Capture the cell that displays the provided text and extract its [x, y] central coordinate. 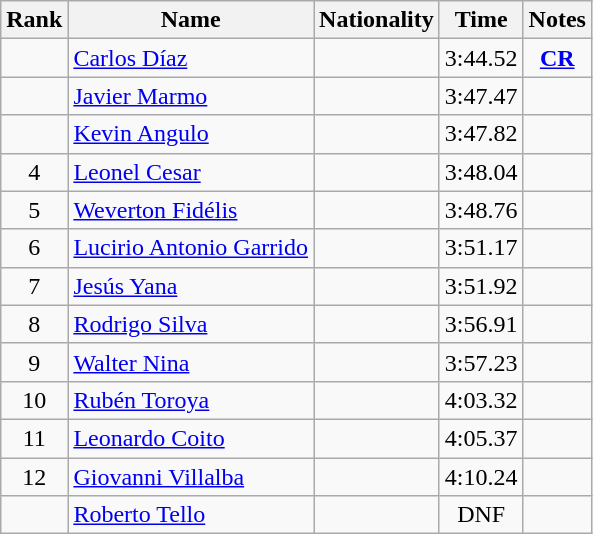
3:47.47 [481, 96]
Notes [557, 20]
Leonel Cesar [191, 172]
Roberto Tello [191, 515]
3:47.82 [481, 134]
Time [481, 20]
Carlos Díaz [191, 58]
Lucirio Antonio Garrido [191, 248]
Rubén Toroya [191, 400]
Jesús Yana [191, 286]
4:03.32 [481, 400]
5 [34, 210]
Leonardo Coito [191, 438]
CR [557, 58]
4 [34, 172]
Name [191, 20]
9 [34, 362]
DNF [481, 515]
11 [34, 438]
Rodrigo Silva [191, 324]
7 [34, 286]
4:05.37 [481, 438]
Weverton Fidélis [191, 210]
Kevin Angulo [191, 134]
3:56.91 [481, 324]
3:44.52 [481, 58]
3:51.92 [481, 286]
3:51.17 [481, 248]
3:57.23 [481, 362]
Giovanni Villalba [191, 477]
Rank [34, 20]
Nationality [377, 20]
Javier Marmo [191, 96]
8 [34, 324]
12 [34, 477]
Walter Nina [191, 362]
10 [34, 400]
3:48.04 [481, 172]
3:48.76 [481, 210]
6 [34, 248]
4:10.24 [481, 477]
